Search for the cell housing the specified text and yield its (X, Y) center coordinate. 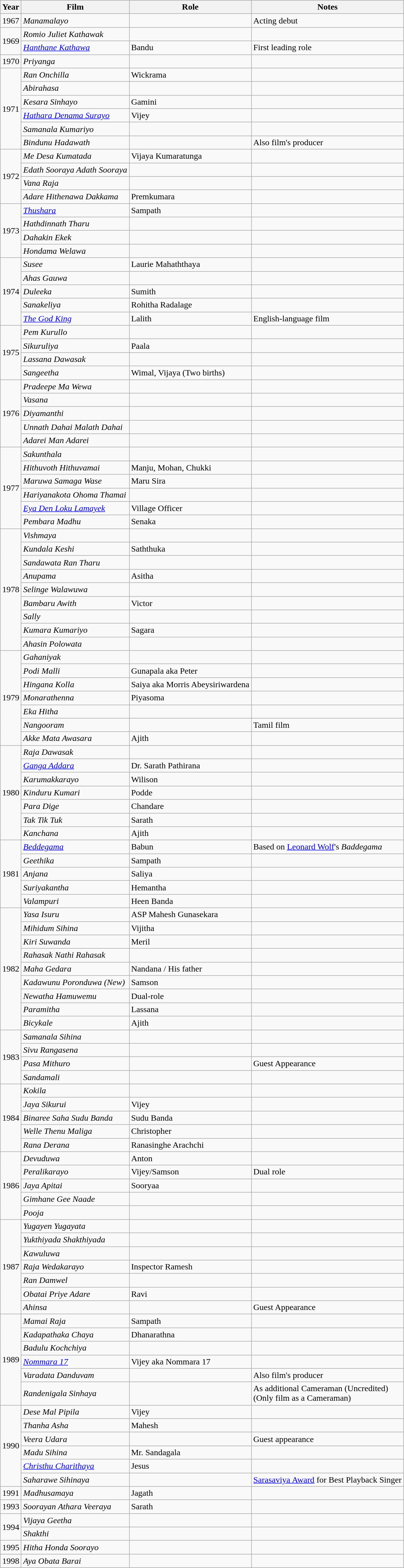
Sooryaa (190, 1185)
1976 (11, 413)
Hitha Honda Soorayo (75, 1547)
Peralikarayo (75, 1172)
1981 (11, 874)
1990 (11, 1446)
Aya Obata Barai (75, 1561)
Vijaya Kumaratunga (190, 156)
Guest appearance (328, 1439)
Gahaniyak (75, 657)
Kadawunu Poronduwa (New) (75, 982)
1969 (11, 41)
1994 (11, 1527)
Gamini (190, 102)
Sandawata Ran Tharu (75, 562)
Anjana (75, 874)
Pem Kurullo (75, 332)
ASP Mahesh Gunasekara (190, 915)
Sakunthala (75, 454)
Ganga Addara (75, 765)
Beddegama (75, 847)
Kundala Keshi (75, 549)
Lassana (190, 1009)
Christopher (190, 1131)
Samson (190, 982)
Sanakeliya (75, 305)
Bandu (190, 48)
Binaree Saha Sudu Banda (75, 1118)
Sangeetha (75, 373)
Badulu Kochchiya (75, 1348)
Hithuvoth Hithuvamai (75, 468)
Kinduru Kumari (75, 793)
Ahasin Polowata (75, 644)
Kiri Suwanda (75, 942)
Kawuluwa (75, 1253)
Laurie Mahaththaya (190, 264)
Varadata Danduvam (75, 1375)
Raja Wedakarayo (75, 1267)
Sarasaviya Award for Best Playback Singer (328, 1479)
1975 (11, 352)
Welle Thenu Maliga (75, 1131)
Samanala Sihina (75, 1037)
Eka Hitha (75, 711)
Obatai Priye Adare (75, 1294)
Priyanga (75, 61)
Premkumara (190, 197)
1989 (11, 1359)
Anupama (75, 576)
Yasa Isuru (75, 915)
Dual-role (190, 996)
Madu Sihina (75, 1452)
Wilison (190, 779)
Tamil film (328, 725)
1984 (11, 1118)
Sally (75, 617)
Devuduwa (75, 1158)
Maru Sira (190, 481)
Ranasinghe Arachchi (190, 1145)
Suriyakantha (75, 888)
Geethika (75, 861)
Meril (190, 942)
1977 (11, 488)
1970 (11, 61)
Maha Gedara (75, 969)
Vasana (75, 400)
Inspector Ramesh (190, 1267)
Diyamanthi (75, 414)
Veera Udara (75, 1439)
Maruwa Samaga Wase (75, 481)
Babun (190, 847)
1983 (11, 1057)
Pasa Mithuro (75, 1064)
Kokila (75, 1091)
Ravi (190, 1294)
Piyasoma (190, 698)
Yukthiyada Shakthiyada (75, 1240)
Dr. Sarath Pathirana (190, 765)
Sivu Rangasena (75, 1050)
Manamalayo (75, 21)
Tak Tik Tuk (75, 820)
Duleeka (75, 291)
Ran Damwel (75, 1280)
Dese Mal Pipila (75, 1412)
The God King (75, 319)
Saiya aka Morris Abeysiriwardena (190, 684)
Podi Malli (75, 671)
Romio Juliet Kathawak (75, 34)
Mamai Raja (75, 1321)
Victor (190, 603)
As additional Cameraman (Uncredited) (Only film as a Cameraman) (328, 1394)
Christhu Charithaya (75, 1466)
Dhanarathna (190, 1335)
Gimhane Gee Naade (75, 1199)
Kesara Sinhayo (75, 102)
English-language film (328, 319)
Hondama Welawa (75, 251)
Raja Dawasak (75, 752)
1971 (11, 109)
Vijey aka Nommara 17 (190, 1362)
Nandana / His father (190, 969)
1972 (11, 176)
Akke Mata Awasara (75, 738)
Sandamali (75, 1077)
Newatha Hamuwemu (75, 996)
Paramitha (75, 1009)
Samanala Kumariyo (75, 129)
Sumith (190, 291)
Shakthi (75, 1534)
Podde (190, 793)
Vijitha (190, 928)
Kadapathaka Chaya (75, 1335)
Chandare (190, 806)
Rana Derana (75, 1145)
Ahas Gauwa (75, 278)
Adare Hithenawa Dakkama (75, 197)
Bambaru Awith (75, 603)
Thushara (75, 210)
Jagath (190, 1493)
Lassana Dawasak (75, 359)
Karumakkarayo (75, 779)
Monarathenna (75, 698)
1998 (11, 1561)
Film (75, 7)
Vana Raja (75, 183)
Manju, Mohan, Chukki (190, 468)
Jesus (190, 1466)
Saththuka (190, 549)
Hathara Denama Surayo (75, 115)
Thanha Asha (75, 1425)
Nangooram (75, 725)
Dual role (328, 1172)
Year (11, 7)
Selinge Walawuwa (75, 589)
Vishmaya (75, 535)
Edath Sooraya Adath Sooraya (75, 170)
Dahakin Ekek (75, 237)
1982 (11, 969)
Gunapala aka Peter (190, 671)
Pooja (75, 1212)
Sikuruliya (75, 346)
Kanchana (75, 833)
Anton (190, 1158)
Unnath Dahai Malath Dahai (75, 427)
Saliya (190, 874)
First leading role (328, 48)
Nommara 17 (75, 1362)
Heen Banda (190, 901)
Pradeepe Ma Wewa (75, 386)
Vijaya Geetha (75, 1520)
Mahesh (190, 1425)
1993 (11, 1507)
Notes (328, 7)
1974 (11, 291)
Mihidum Sihina (75, 928)
Hariyanakota Ohoma Thamai (75, 495)
Senaka (190, 522)
1973 (11, 231)
Abirahasa (75, 88)
Ahinsa (75, 1307)
Kumara Kumariyo (75, 630)
Vijey/Samson (190, 1172)
Hanthane Kathawa (75, 48)
Role (190, 7)
Pembara Madhu (75, 522)
Bicykale (75, 1023)
Wickrama (190, 75)
Randenigala Sinhaya (75, 1394)
Village Officer (190, 508)
Yugayen Yugayata (75, 1226)
1978 (11, 589)
1980 (11, 793)
Mr. Sandagala (190, 1452)
1987 (11, 1267)
Bindunu Hadawath (75, 142)
Jaya Sikurui (75, 1104)
Hingana Kolla (75, 684)
Hemantha (190, 888)
1995 (11, 1547)
Acting debut (328, 21)
Madhusamaya (75, 1493)
Jaya Apitai (75, 1185)
Hathdinnath Tharu (75, 224)
Rohitha Radalage (190, 305)
Soorayan Athara Veeraya (75, 1507)
Susee (75, 264)
1986 (11, 1185)
Me Desa Kumatada (75, 156)
Lalith (190, 319)
Sagara (190, 630)
Adarei Man Adarei (75, 441)
Para Dige (75, 806)
Based on Leonard Wolf's Baddegama (328, 847)
Ran Onchilla (75, 75)
Eya Den Loku Lamayek (75, 508)
Saharawe Sihinaya (75, 1479)
Wimal, Vijaya (Two births) (190, 373)
1979 (11, 698)
Paala (190, 346)
Rahasak Nathi Rahasak (75, 955)
Sudu Banda (190, 1118)
Asitha (190, 576)
Valampuri (75, 901)
1967 (11, 21)
1991 (11, 1493)
